Return the (X, Y) coordinate for the center point of the cell that contains the specified text.  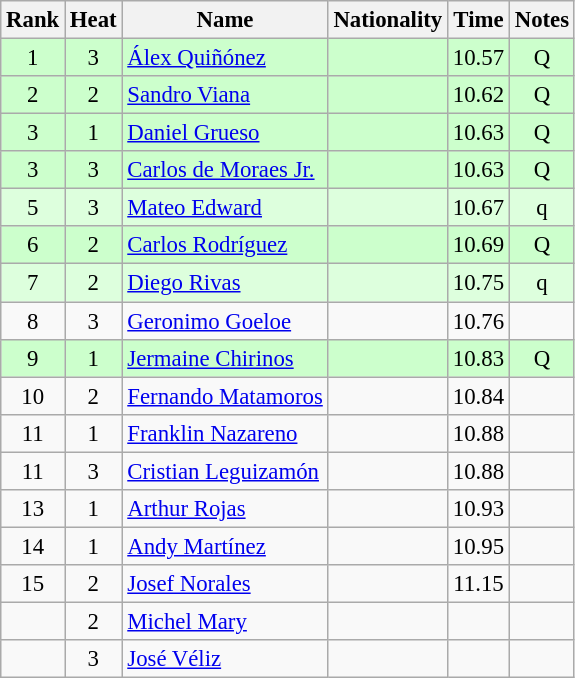
Franklin Nazareno (225, 433)
Jermaine Chirinos (225, 358)
10 (33, 396)
Nationality (388, 20)
Notes (542, 20)
7 (33, 283)
Álex Quiñónez (225, 58)
Name (225, 20)
Geronimo Goeloe (225, 321)
Josef Norales (225, 584)
10.62 (479, 95)
8 (33, 321)
11.15 (479, 584)
Rank (33, 20)
Arthur Rojas (225, 509)
Carlos Rodríguez (225, 245)
Michel Mary (225, 621)
13 (33, 509)
Time (479, 20)
10.93 (479, 509)
15 (33, 584)
Daniel Grueso (225, 133)
10.84 (479, 396)
10.83 (479, 358)
Fernando Matamoros (225, 396)
10.67 (479, 208)
10.75 (479, 283)
10.57 (479, 58)
10.69 (479, 245)
José Véliz (225, 659)
6 (33, 245)
Diego Rivas (225, 283)
Sandro Viana (225, 95)
Andy Martínez (225, 546)
9 (33, 358)
10.76 (479, 321)
10.95 (479, 546)
Cristian Leguizamón (225, 471)
Mateo Edward (225, 208)
14 (33, 546)
5 (33, 208)
Carlos de Moraes Jr. (225, 170)
Heat (94, 20)
